Pinpoint the cell where the given text exists, returning its (X, Y) midpoint coordinate. 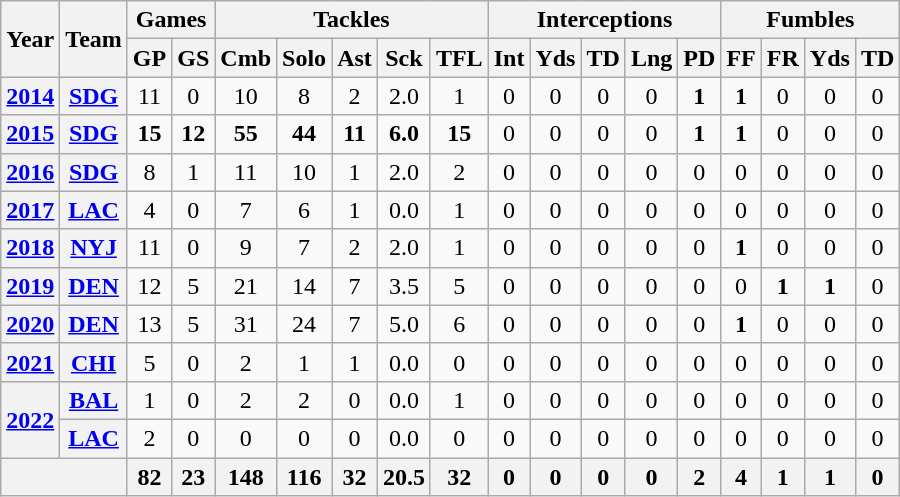
116 (304, 477)
Int (509, 58)
148 (246, 477)
2020 (30, 324)
Solo (304, 58)
2019 (30, 286)
TFL (459, 58)
2021 (30, 362)
Tackles (352, 20)
NYJ (94, 248)
6.0 (404, 134)
Ast (355, 58)
44 (304, 134)
3.5 (404, 286)
Interceptions (604, 20)
Fumbles (810, 20)
FF (741, 58)
Games (170, 20)
Sck (404, 58)
14 (304, 286)
23 (194, 477)
GP (149, 58)
2014 (30, 96)
82 (149, 477)
PD (700, 58)
2022 (30, 419)
5.0 (404, 324)
2015 (30, 134)
CHI (94, 362)
2017 (30, 210)
Team (94, 39)
2018 (30, 248)
21 (246, 286)
2016 (30, 172)
55 (246, 134)
Cmb (246, 58)
24 (304, 324)
GS (194, 58)
FR (782, 58)
Year (30, 39)
BAL (94, 400)
20.5 (404, 477)
13 (149, 324)
9 (246, 248)
Lng (651, 58)
31 (246, 324)
